Extract the [x, y] coordinate from the center of the cell holding the provided text.  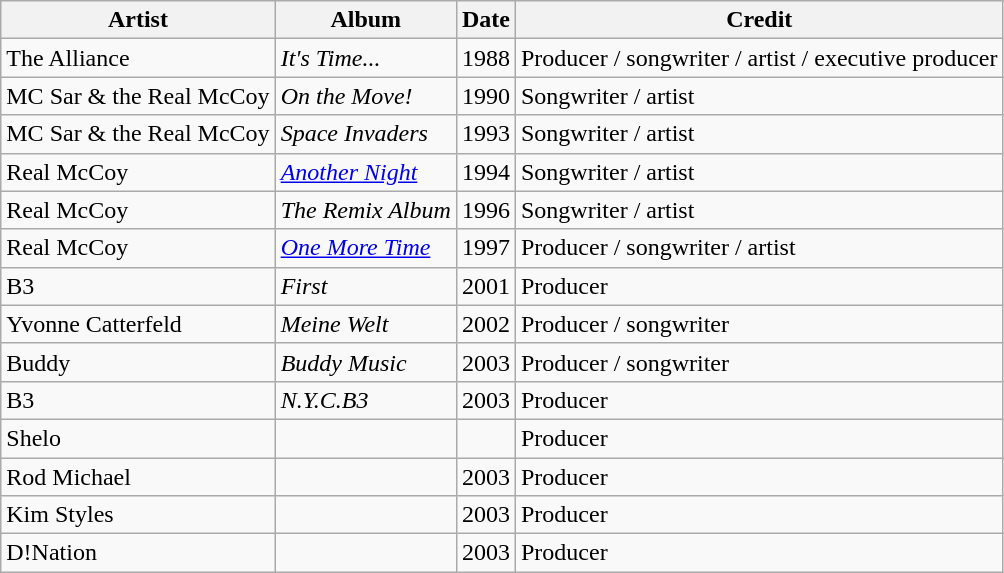
1997 [486, 248]
1994 [486, 172]
1993 [486, 134]
The Alliance [138, 58]
Buddy [138, 362]
1988 [486, 58]
Shelo [138, 438]
First [366, 286]
One More Time [366, 248]
The Remix Album [366, 210]
1996 [486, 210]
Buddy Music [366, 362]
1990 [486, 96]
Space Invaders [366, 134]
Producer / songwriter / artist / executive producer [759, 58]
Rod Michael [138, 477]
Credit [759, 20]
N.Y.C.B3 [366, 400]
D!Nation [138, 553]
2001 [486, 286]
Kim Styles [138, 515]
On the Move! [366, 96]
Meine Welt [366, 324]
Producer / songwriter / artist [759, 248]
Yvonne Catterfeld [138, 324]
Artist [138, 20]
2002 [486, 324]
Another Night [366, 172]
It's Time... [366, 58]
Album [366, 20]
Date [486, 20]
